From the cell containing the given text, extract its center point as [x, y] coordinate. 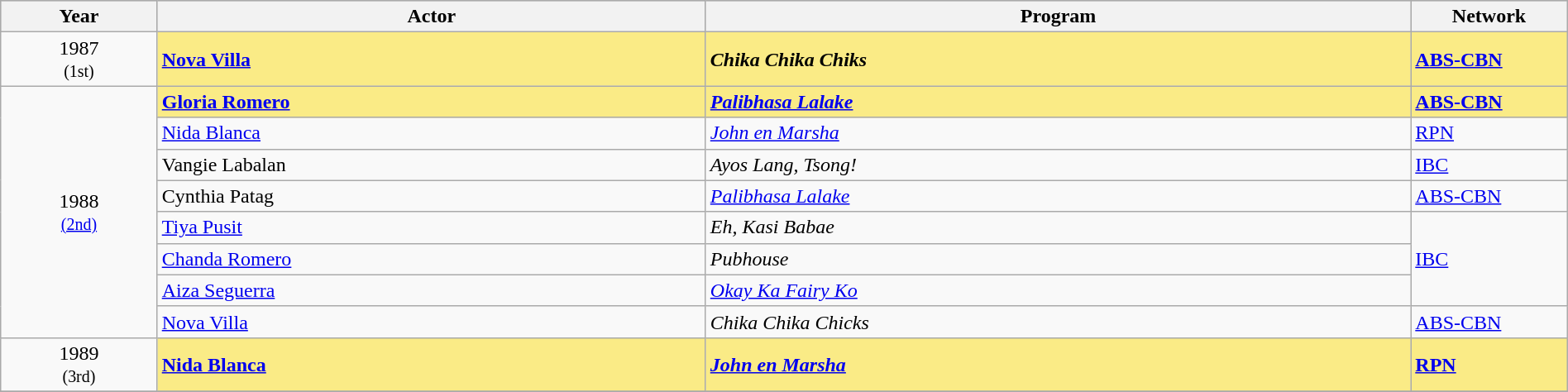
Chika Chika Chicks [1059, 322]
Gloria Romero [432, 102]
Actor [432, 17]
Ayos Lang, Tsong! [1059, 165]
Program [1059, 17]
Okay Ka Fairy Ko [1059, 290]
Tiya Pusit [432, 227]
Year [79, 17]
1987(1st) [79, 60]
Cynthia Patag [432, 196]
Vangie Labalan [432, 165]
1989(3rd) [79, 364]
Chanda Romero [432, 259]
Chika Chika Chiks [1059, 60]
Eh, Kasi Babae [1059, 227]
Aiza Seguerra [432, 290]
Pubhouse [1059, 259]
Network [1489, 17]
1988(2nd) [79, 212]
